Capture the cell that displays the provided text and extract its (X, Y) central coordinate. 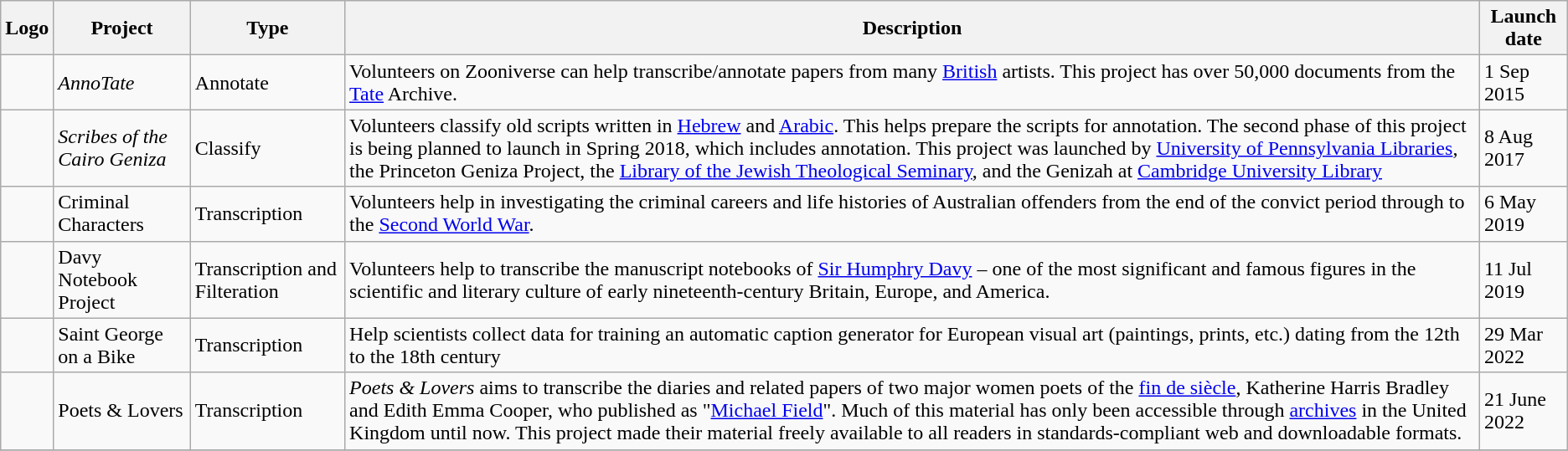
Criminal Characters (122, 214)
Scribes of the Cairo Geniza (122, 148)
Logo (27, 28)
1 Sep 2015 (1523, 82)
Volunteers on Zooniverse can help transcribe/annotate papers from many British artists. This project has over 50,000 documents from the Tate Archive. (913, 82)
Classify (267, 148)
Saint George on a Bike (122, 345)
Launchdate (1523, 28)
Description (913, 28)
Type (267, 28)
6 May 2019 (1523, 214)
Transcription and Filteration (267, 279)
8 Aug 2017 (1523, 148)
AnnoTate (122, 82)
Project (122, 28)
11 Jul 2019 (1523, 279)
Poets & Lovers (122, 411)
Davy Notebook Project (122, 279)
21 June 2022 (1523, 411)
Annotate (267, 82)
29 Mar 2022 (1523, 345)
